Output the (x, y) coordinate of the center of the cell containing the given text.  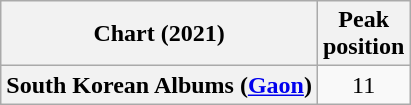
11 (363, 85)
Peakposition (363, 34)
Chart (2021) (160, 34)
South Korean Albums (Gaon) (160, 85)
